Output the [x, y] coordinate of the center of the cell containing the given text.  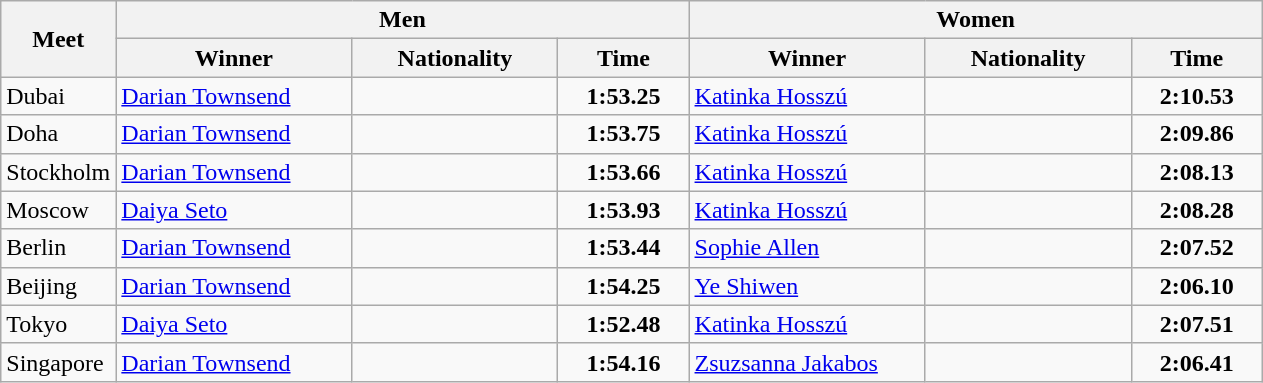
2:07.52 [1196, 248]
1:53.66 [624, 172]
Doha [58, 134]
Stockholm [58, 172]
Ye Shiwen [807, 286]
1:52.48 [624, 324]
1:53.75 [624, 134]
2:08.28 [1196, 210]
2:10.53 [1196, 96]
Women [976, 20]
2:08.13 [1196, 172]
Sophie Allen [807, 248]
Tokyo [58, 324]
Meet [58, 39]
2:06.10 [1196, 286]
2:07.51 [1196, 324]
Men [402, 20]
1:53.25 [624, 96]
1:54.16 [624, 362]
1:54.25 [624, 286]
Moscow [58, 210]
Singapore [58, 362]
2:06.41 [1196, 362]
Zsuzsanna Jakabos [807, 362]
Dubai [58, 96]
1:53.93 [624, 210]
2:09.86 [1196, 134]
1:53.44 [624, 248]
Berlin [58, 248]
Beijing [58, 286]
